Output the (x, y) coordinate of the center of the cell containing the given text.  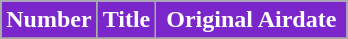
Number (49, 20)
Original Airdate (252, 20)
Title (126, 20)
